For the text-containing cell, return its midpoint in (X, Y) coordinate format. 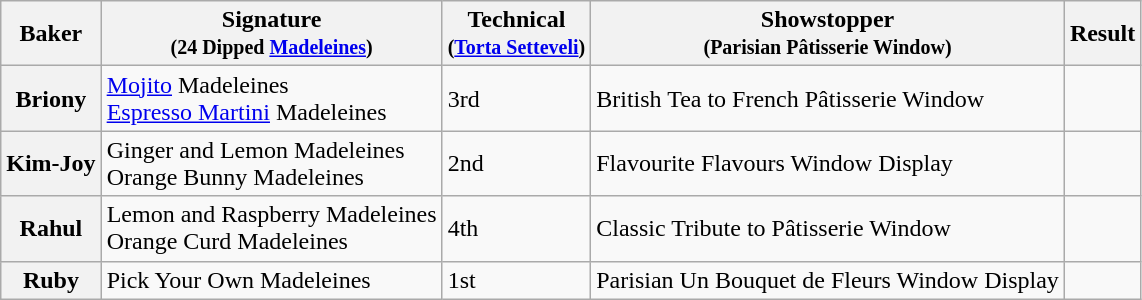
Technical(Torta Setteveli) (516, 34)
Kim-Joy (51, 164)
Result (1102, 34)
Ginger and Lemon MadeleinesOrange Bunny Madeleines (272, 164)
3rd (516, 98)
2nd (516, 164)
British Tea to French Pâtisserie Window (828, 98)
Pick Your Own Madeleines (272, 280)
4th (516, 228)
Parisian Un Bouquet de Fleurs Window Display (828, 280)
Rahul (51, 228)
Ruby (51, 280)
Lemon and Raspberry MadeleinesOrange Curd Madeleines (272, 228)
1st (516, 280)
Briony (51, 98)
Baker (51, 34)
Mojito MadeleinesEspresso Martini Madeleines (272, 98)
Classic Tribute to Pâtisserie Window (828, 228)
Showstopper(Parisian Pâtisserie Window) (828, 34)
Signature(24 Dipped Madeleines) (272, 34)
Flavourite Flavours Window Display (828, 164)
